Return the (x, y) coordinate for the center point of the cell that contains the specified text.  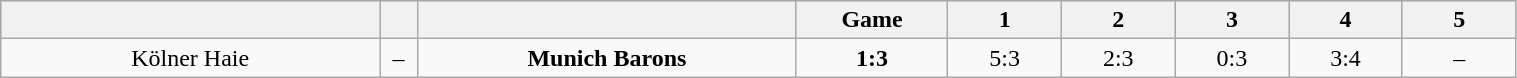
2:3 (1118, 58)
4 (1346, 20)
5:3 (1005, 58)
3 (1232, 20)
1:3 (872, 58)
1 (1005, 20)
Kölner Haie (190, 58)
2 (1118, 20)
5 (1459, 20)
0:3 (1232, 58)
3:4 (1346, 58)
Munich Barons (606, 58)
Game (872, 20)
